Output the [X, Y] coordinate of the center of the cell containing the given text.  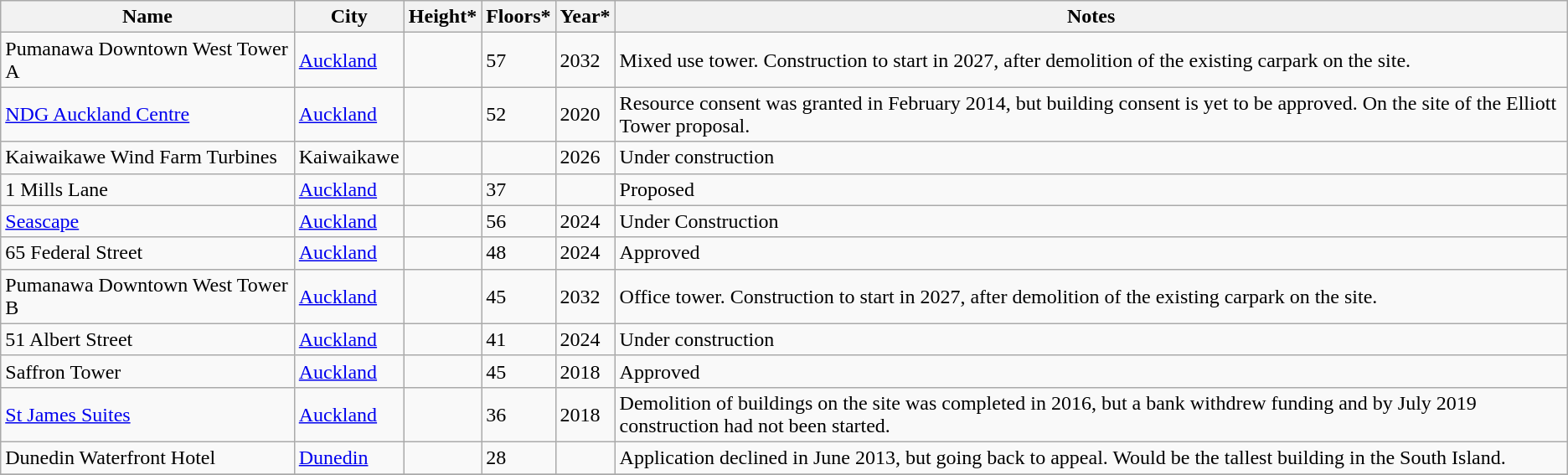
2020 [585, 114]
NDG Auckland Centre [147, 114]
Demolition of buildings on the site was completed in 2016, but a bank withdrew funding and by July 2019 construction had not been started. [1091, 414]
48 [518, 253]
City [348, 17]
Under Construction [1091, 221]
Height* [442, 17]
Kaiwaikawe Wind Farm Turbines [147, 157]
1 Mills Lane [147, 189]
Notes [1091, 17]
Kaiwaikawe [348, 157]
37 [518, 189]
36 [518, 414]
Floors* [518, 17]
41 [518, 339]
Mixed use tower. Construction to start in 2027, after demolition of the existing carpark on the site. [1091, 60]
52 [518, 114]
Name [147, 17]
Pumanawa Downtown West Tower B [147, 297]
Dunedin Waterfront Hotel [147, 457]
Resource consent was granted in February 2014, but building consent is yet to be approved. On the site of the Elliott Tower proposal. [1091, 114]
Pumanawa Downtown West Tower A [147, 60]
57 [518, 60]
Application declined in June 2013, but going back to appeal. Would be the tallest building in the South Island. [1091, 457]
St James Suites [147, 414]
2026 [585, 157]
Office tower. Construction to start in 2027, after demolition of the existing carpark on the site. [1091, 297]
Year* [585, 17]
51 Albert Street [147, 339]
56 [518, 221]
65 Federal Street [147, 253]
Dunedin [348, 457]
Seascape [147, 221]
Proposed [1091, 189]
28 [518, 457]
Saffron Tower [147, 371]
